For the text-containing cell, return its midpoint in (X, Y) coordinate format. 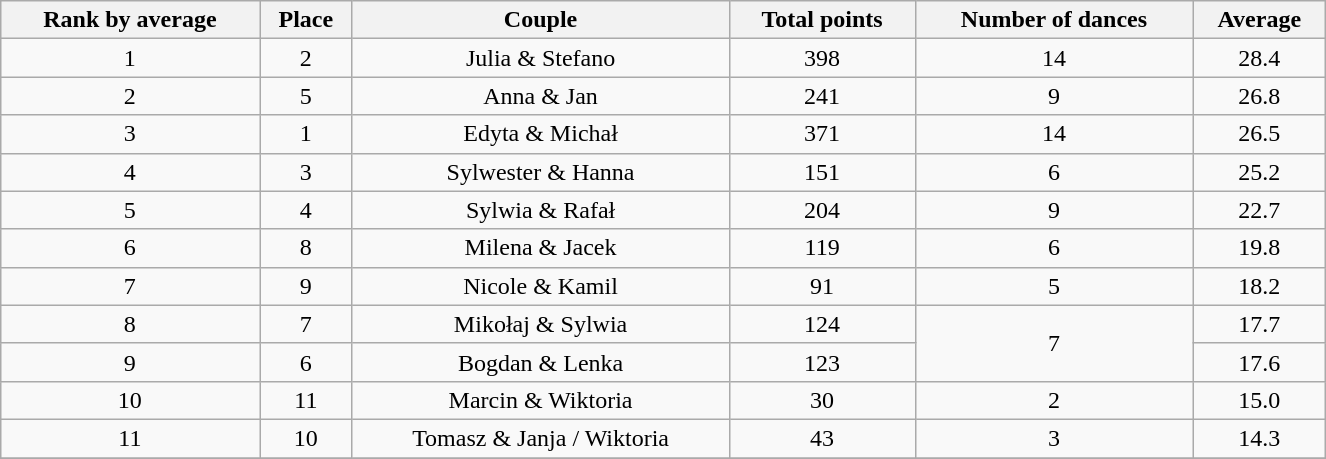
18.2 (1260, 286)
Anna & Jan (540, 96)
Julia & Stefano (540, 58)
26.5 (1260, 134)
151 (822, 172)
Nicole & Kamil (540, 286)
398 (822, 58)
Edyta & Michał (540, 134)
Rank by average (130, 20)
241 (822, 96)
17.6 (1260, 362)
15.0 (1260, 400)
Number of dances (1054, 20)
17.7 (1260, 324)
119 (822, 248)
Total points (822, 20)
91 (822, 286)
Average (1260, 20)
Place (306, 20)
22.7 (1260, 210)
204 (822, 210)
28.4 (1260, 58)
Sylwester & Hanna (540, 172)
Milena & Jacek (540, 248)
14.3 (1260, 438)
124 (822, 324)
Marcin & Wiktoria (540, 400)
30 (822, 400)
371 (822, 134)
19.8 (1260, 248)
Sylwia & Rafał (540, 210)
Couple (540, 20)
43 (822, 438)
Mikołaj & Sylwia (540, 324)
Tomasz & Janja / Wiktoria (540, 438)
123 (822, 362)
25.2 (1260, 172)
26.8 (1260, 96)
Bogdan & Lenka (540, 362)
